For the text-containing cell, return its midpoint in (x, y) coordinate format. 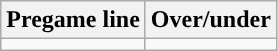
Over/under (210, 20)
Pregame line (74, 20)
